Scan for the cell matching the given text and deliver its (X, Y) coordinate at center. 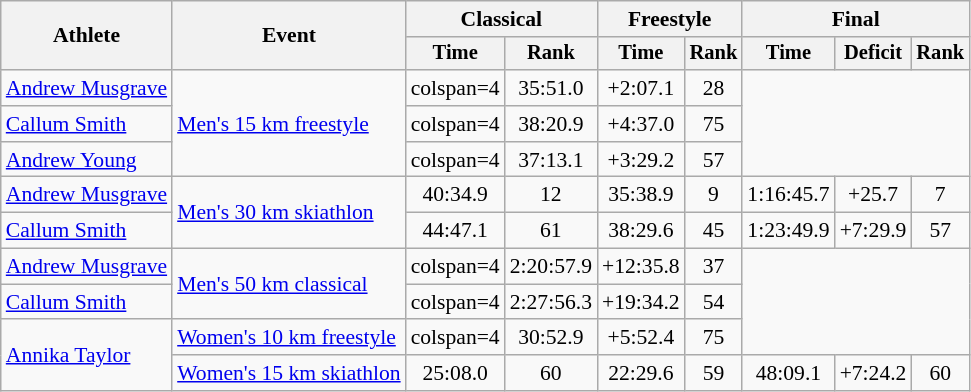
+5:52.4 (641, 338)
48:09.1 (788, 373)
Annika Taylor (86, 356)
7 (940, 195)
30:52.9 (551, 338)
+3:29.2 (641, 160)
54 (714, 302)
Final (856, 19)
Men's 15 km freestyle (289, 124)
35:38.9 (641, 195)
40:34.9 (456, 195)
22:29.6 (641, 373)
Athlete (86, 36)
Men's 50 km classical (289, 284)
+7:29.9 (874, 231)
Men's 30 km skiathlon (289, 212)
Deficit (874, 54)
Event (289, 36)
+25.7 (874, 195)
Freestyle (670, 19)
+19:34.2 (641, 302)
+2:07.1 (641, 88)
38:29.6 (641, 231)
35:51.0 (551, 88)
Andrew Young (86, 160)
Women's 10 km freestyle (289, 338)
2:27:56.3 (551, 302)
38:20.9 (551, 124)
Classical (502, 19)
1:23:49.9 (788, 231)
+12:35.8 (641, 267)
25:08.0 (456, 373)
61 (551, 231)
45 (714, 231)
28 (714, 88)
+7:24.2 (874, 373)
1:16:45.7 (788, 195)
Women's 15 km skiathlon (289, 373)
59 (714, 373)
37:13.1 (551, 160)
9 (714, 195)
2:20:57.9 (551, 267)
37 (714, 267)
+4:37.0 (641, 124)
44:47.1 (456, 231)
12 (551, 195)
